Scan for the cell matching the given text and deliver its (X, Y) coordinate at center. 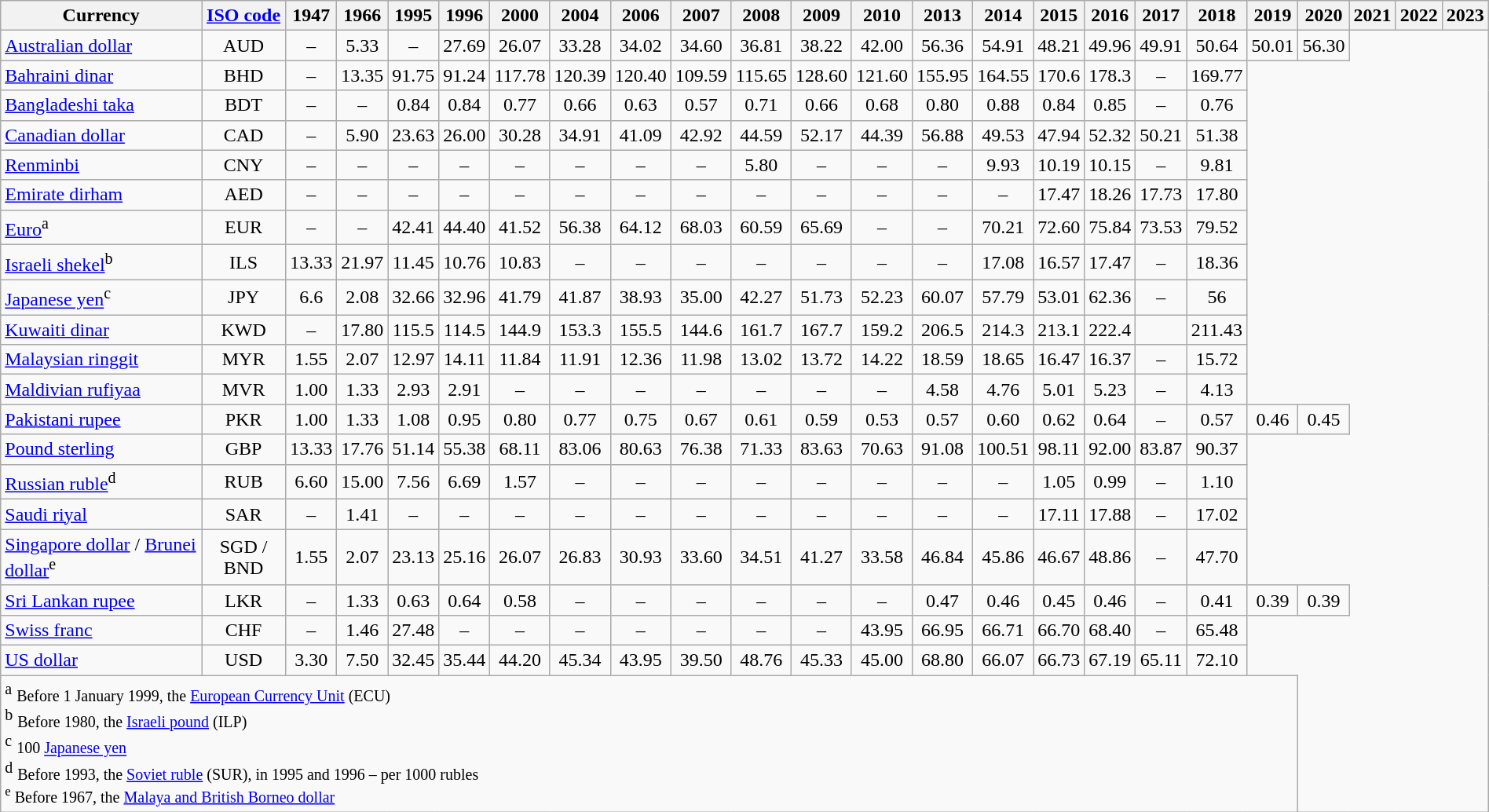
1.41 (363, 514)
75.84 (1110, 228)
2.93 (413, 390)
US dollar (101, 660)
57.79 (1004, 297)
2023 (1465, 16)
ISO code (243, 16)
0.76 (1217, 105)
Emirate dirham (101, 195)
USD (243, 660)
45.00 (881, 660)
CNY (243, 165)
49.91 (1161, 46)
6.60 (311, 482)
72.10 (1217, 660)
12.36 (641, 360)
1.05 (1059, 482)
35.44 (465, 660)
0.75 (641, 419)
80.63 (641, 449)
34.91 (580, 135)
2015 (1059, 16)
18.65 (1004, 360)
34.51 (761, 558)
CAD (243, 135)
33.60 (701, 558)
1.10 (1217, 482)
2022 (1418, 16)
Euroa (101, 228)
68.80 (942, 660)
16.37 (1110, 360)
Canadian dollar (101, 135)
41.09 (641, 135)
0.61 (761, 419)
45.86 (1004, 558)
0.47 (942, 600)
206.5 (942, 330)
Malaysian ringgit (101, 360)
56.38 (580, 228)
Saudi riyal (101, 514)
121.60 (881, 75)
23.13 (413, 558)
BHD (243, 75)
60.07 (942, 297)
51.38 (1217, 135)
1.08 (413, 419)
91.08 (942, 449)
26.00 (465, 135)
5.80 (761, 165)
Currency (101, 16)
79.52 (1217, 228)
47.94 (1059, 135)
7.56 (413, 482)
30.28 (520, 135)
73.53 (1161, 228)
Kuwaiti dinar (101, 330)
5.33 (363, 46)
83.63 (821, 449)
Australian dollar (101, 46)
100.51 (1004, 449)
66.07 (1004, 660)
Russian rubled (101, 482)
66.71 (1004, 630)
27.48 (413, 630)
Renminbi (101, 165)
90.37 (1217, 449)
14.22 (881, 360)
30.93 (641, 558)
53.01 (1059, 297)
161.7 (761, 330)
64.12 (641, 228)
10.15 (1110, 165)
2016 (1110, 16)
159.2 (881, 330)
70.21 (1004, 228)
17.73 (1161, 195)
3.30 (311, 660)
169.77 (1217, 75)
83.06 (580, 449)
0.41 (1217, 600)
56.30 (1324, 46)
18.59 (942, 360)
15.72 (1217, 360)
46.67 (1059, 558)
Bangladeshi taka (101, 105)
34.60 (701, 46)
72.60 (1059, 228)
Bahraini dinar (101, 75)
2019 (1272, 16)
54.91 (1004, 46)
211.43 (1217, 330)
10.76 (465, 262)
91.24 (465, 75)
0.85 (1110, 105)
0.95 (465, 419)
17.02 (1217, 514)
128.60 (821, 75)
170.6 (1059, 75)
67.19 (1110, 660)
GBP (243, 449)
2006 (641, 16)
164.55 (1004, 75)
EUR (243, 228)
50.64 (1217, 46)
Pakistani rupee (101, 419)
2010 (881, 16)
52.23 (881, 297)
48.76 (761, 660)
65.11 (1161, 660)
13.72 (821, 360)
66.73 (1059, 660)
214.3 (1004, 330)
12.97 (413, 360)
2018 (1217, 16)
32.96 (465, 297)
41.79 (520, 297)
Singapore dollar / Brunei dollare (101, 558)
Israeli shekelb (101, 262)
2.08 (363, 297)
48.21 (1059, 46)
155.5 (641, 330)
9.93 (1004, 165)
0.71 (761, 105)
56.88 (942, 135)
ILS (243, 262)
222.4 (1110, 330)
0.62 (1059, 419)
10.19 (1059, 165)
Swiss franc (101, 630)
153.3 (580, 330)
50.01 (1272, 46)
BDT (243, 105)
2008 (761, 16)
AED (243, 195)
2004 (580, 16)
62.36 (1110, 297)
PKR (243, 419)
13.35 (363, 75)
4.76 (1004, 390)
66.70 (1059, 630)
213.1 (1059, 330)
36.81 (761, 46)
Pound sterling (101, 449)
6.6 (311, 297)
42.41 (413, 228)
23.63 (413, 135)
178.3 (1110, 75)
15.00 (363, 482)
JPY (243, 297)
CHF (243, 630)
115.65 (761, 75)
11.84 (520, 360)
83.87 (1161, 449)
51.73 (821, 297)
39.50 (701, 660)
56.36 (942, 46)
44.39 (881, 135)
2013 (942, 16)
27.69 (465, 46)
71.33 (761, 449)
SGD / BND (243, 558)
65.48 (1217, 630)
155.95 (942, 75)
16.57 (1059, 262)
68.40 (1110, 630)
9.81 (1217, 165)
Sri Lankan rupee (101, 600)
98.11 (1059, 449)
144.9 (520, 330)
17.08 (1004, 262)
35.00 (701, 297)
45.34 (580, 660)
52.32 (1110, 135)
RUB (243, 482)
11.91 (580, 360)
6.69 (465, 482)
0.60 (1004, 419)
4.13 (1217, 390)
44.59 (761, 135)
1966 (363, 16)
42.27 (761, 297)
144.6 (701, 330)
50.21 (1161, 135)
52.17 (821, 135)
MVR (243, 390)
42.00 (881, 46)
32.66 (413, 297)
0.68 (881, 105)
41.52 (520, 228)
17.76 (363, 449)
2014 (1004, 16)
18.36 (1217, 262)
5.23 (1110, 390)
38.93 (641, 297)
0.59 (821, 419)
41.87 (580, 297)
LKR (243, 600)
4.58 (942, 390)
25.16 (465, 558)
17.11 (1059, 514)
47.70 (1217, 558)
44.20 (520, 660)
2020 (1324, 16)
120.40 (641, 75)
26.83 (580, 558)
46.84 (942, 558)
2.91 (465, 390)
33.28 (580, 46)
2021 (1373, 16)
5.90 (363, 135)
SAR (243, 514)
117.78 (520, 75)
KWD (243, 330)
32.45 (413, 660)
2000 (520, 16)
13.02 (761, 360)
1995 (413, 16)
68.11 (520, 449)
2017 (1161, 16)
38.22 (821, 46)
65.69 (821, 228)
66.95 (942, 630)
AUD (243, 46)
45.33 (821, 660)
2007 (701, 16)
5.01 (1059, 390)
42.92 (701, 135)
34.02 (641, 46)
Maldivian rufiyaa (101, 390)
1996 (465, 16)
109.59 (701, 75)
91.75 (413, 75)
115.5 (413, 330)
7.50 (363, 660)
49.53 (1004, 135)
11.98 (701, 360)
11.45 (413, 262)
1.46 (363, 630)
2009 (821, 16)
0.99 (1110, 482)
76.38 (701, 449)
51.14 (413, 449)
55.38 (465, 449)
MYR (243, 360)
14.11 (465, 360)
16.47 (1059, 360)
48.86 (1110, 558)
0.58 (520, 600)
68.03 (701, 228)
92.00 (1110, 449)
0.88 (1004, 105)
167.7 (821, 330)
60.59 (761, 228)
120.39 (580, 75)
17.88 (1110, 514)
70.63 (881, 449)
44.40 (465, 228)
33.58 (881, 558)
0.67 (701, 419)
21.97 (363, 262)
114.5 (465, 330)
18.26 (1110, 195)
1.57 (520, 482)
56 (1217, 297)
49.96 (1110, 46)
41.27 (821, 558)
Japanese yenc (101, 297)
0.53 (881, 419)
10.83 (520, 262)
1947 (311, 16)
